Locate the cell with the specified text and output its (X, Y) center coordinate. 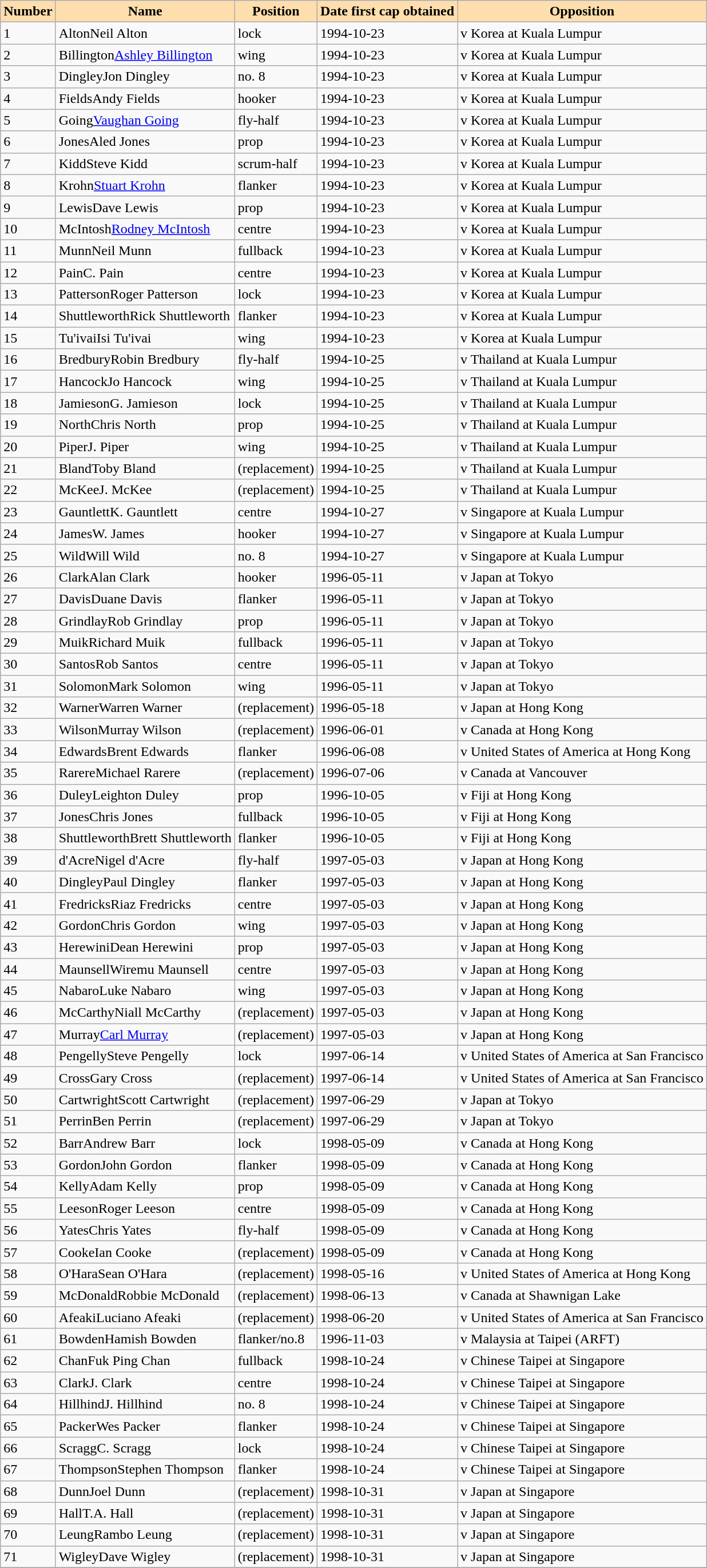
MurrayCarl Murray (145, 1034)
GoingVaughan Going (145, 120)
10 (28, 229)
24 (28, 534)
McDonaldRobbie McDonald (145, 1295)
64 (28, 1404)
71 (28, 1557)
61 (28, 1339)
WildWill Wild (145, 555)
KrohnStuart Krohn (145, 185)
Date first cap obtained (388, 11)
HancockJo Hancock (145, 381)
v Canada at Vancouver (582, 773)
1996-06-01 (388, 730)
22 (28, 490)
WilsonMurray Wilson (145, 730)
13 (28, 295)
SantosRob Santos (145, 664)
Tu'ivaiIsi Tu'ivai (145, 338)
55 (28, 1208)
ChanFuk Ping Chan (145, 1361)
Name (145, 11)
JamesW. James (145, 534)
MaunsellWiremu Maunsell (145, 969)
70 (28, 1535)
11 (28, 250)
38 (28, 838)
30 (28, 664)
CartwrightScott Cartwright (145, 1100)
41 (28, 904)
53 (28, 1165)
9 (28, 207)
36 (28, 795)
20 (28, 447)
18 (28, 403)
BlandToby Bland (145, 468)
2 (28, 55)
28 (28, 620)
19 (28, 425)
57 (28, 1252)
34 (28, 751)
1998-06-20 (388, 1317)
66 (28, 1448)
1996-07-06 (388, 773)
MunnNeil Munn (145, 250)
32 (28, 708)
27 (28, 599)
21 (28, 468)
12 (28, 273)
NabaroLuke Nabaro (145, 991)
WarnerWarren Warner (145, 708)
47 (28, 1034)
Opposition (582, 11)
McIntoshRodney McIntosh (145, 229)
ThompsonStephen Thompson (145, 1470)
WigleyDave Wigley (145, 1557)
PattersonRoger Patterson (145, 295)
1996-06-08 (388, 751)
RarereMichael Rarere (145, 773)
1996-11-03 (388, 1339)
KellyAdam Kelly (145, 1187)
YatesChris Yates (145, 1230)
LeungRambo Leung (145, 1535)
DunnJoel Dunn (145, 1491)
42 (28, 925)
FieldsAndy Fields (145, 98)
1998-06-13 (388, 1295)
62 (28, 1361)
17 (28, 381)
d'AcreNigel d'Acre (145, 860)
54 (28, 1187)
48 (28, 1056)
JonesAled Jones (145, 142)
NorthChris North (145, 425)
46 (28, 1013)
50 (28, 1100)
GauntlettK. Gauntlett (145, 512)
CookeIan Cooke (145, 1252)
52 (28, 1143)
3 (28, 77)
HerewiniDean Herewini (145, 947)
68 (28, 1491)
LewisDave Lewis (145, 207)
1 (28, 33)
5 (28, 120)
DavisDuane Davis (145, 599)
6 (28, 142)
45 (28, 991)
HallT.A. Hall (145, 1513)
7 (28, 164)
McCarthyNiall McCarthy (145, 1013)
69 (28, 1513)
ScraggC. Scragg (145, 1448)
56 (28, 1230)
GordonChris Gordon (145, 925)
GrindlayRob Grindlay (145, 620)
PerrinBen Perrin (145, 1121)
JonesChris Jones (145, 817)
PainC. Pain (145, 273)
FredricksRiaz Fredricks (145, 904)
BarrAndrew Barr (145, 1143)
25 (28, 555)
58 (28, 1273)
60 (28, 1317)
AfeakiLuciano Afeaki (145, 1317)
BillingtonAshley Billington (145, 55)
LeesonRoger Leeson (145, 1208)
16 (28, 360)
1998-05-16 (388, 1273)
BowdenHamish Bowden (145, 1339)
44 (28, 969)
BredburyRobin Bredbury (145, 360)
14 (28, 316)
39 (28, 860)
35 (28, 773)
SolomonMark Solomon (145, 686)
Position (276, 11)
v Canada at Shawnigan Lake (582, 1295)
AltonNeil Alton (145, 33)
ShuttleworthRick Shuttleworth (145, 316)
37 (28, 817)
ClarkAlan Clark (145, 577)
63 (28, 1383)
49 (28, 1078)
PiperJ. Piper (145, 447)
51 (28, 1121)
ShuttleworthBrett Shuttleworth (145, 838)
PengellySteve Pengelly (145, 1056)
EdwardsBrent Edwards (145, 751)
GordonJohn Gordon (145, 1165)
Number (28, 11)
23 (28, 512)
DingleyPaul Dingley (145, 882)
8 (28, 185)
flanker/no.8 (276, 1339)
HillhindJ. Hillhind (145, 1404)
59 (28, 1295)
DingleyJon Dingley (145, 77)
29 (28, 643)
DuleyLeighton Duley (145, 795)
26 (28, 577)
CrossGary Cross (145, 1078)
v Malaysia at Taipei (ARFT) (582, 1339)
O'HaraSean O'Hara (145, 1273)
65 (28, 1426)
1996-05-18 (388, 708)
31 (28, 686)
43 (28, 947)
33 (28, 730)
MuikRichard Muik (145, 643)
67 (28, 1470)
KiddSteve Kidd (145, 164)
scrum-half (276, 164)
ClarkJ. Clark (145, 1383)
15 (28, 338)
PackerWes Packer (145, 1426)
McKeeJ. McKee (145, 490)
40 (28, 882)
JamiesonG. Jamieson (145, 403)
4 (28, 98)
